Pinpoint the cell where the given text exists, returning its [X, Y] midpoint coordinate. 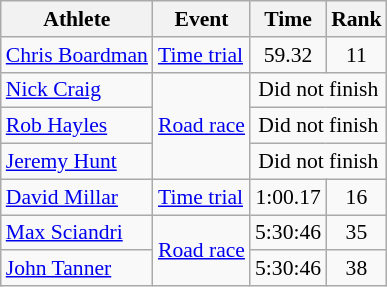
11 [356, 55]
Chris Boardman [77, 55]
Rank [356, 19]
Athlete [77, 19]
John Tanner [77, 269]
38 [356, 269]
Max Sciandri [77, 233]
Rob Hayles [77, 126]
David Millar [77, 197]
Time [288, 19]
1:00.17 [288, 197]
59.32 [288, 55]
Jeremy Hunt [77, 162]
Event [202, 19]
Nick Craig [77, 90]
35 [356, 233]
16 [356, 197]
